Identify which cell holds the provided text, then report its [X, Y] central coordinate. 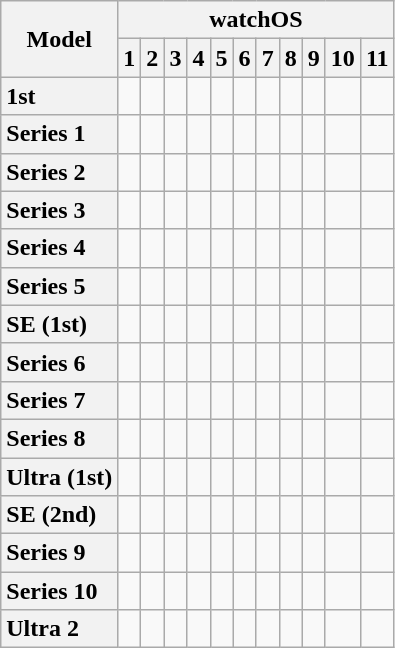
SE (1st) [60, 324]
7 [268, 58]
SE (2nd) [60, 515]
8 [290, 58]
Model [60, 39]
Series 4 [60, 248]
Series 9 [60, 553]
Series 3 [60, 210]
watchOS [256, 20]
Series 10 [60, 591]
1 [130, 58]
6 [244, 58]
9 [314, 58]
10 [342, 58]
Series 8 [60, 438]
1st [60, 96]
Ultra (1st) [60, 477]
4 [198, 58]
Series 7 [60, 400]
3 [176, 58]
Series 5 [60, 286]
Series 2 [60, 172]
2 [152, 58]
Series 1 [60, 134]
11 [377, 58]
Ultra 2 [60, 629]
Series 6 [60, 362]
5 [222, 58]
